Return the [x, y] coordinate for the center point of the cell that contains the specified text.  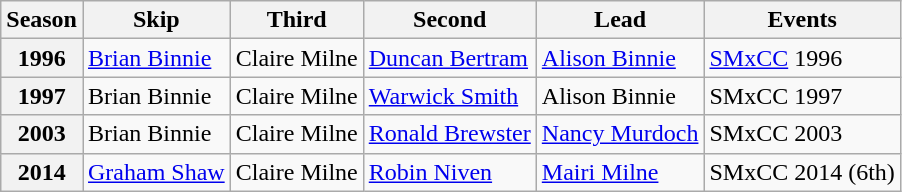
1996 [42, 58]
2014 [42, 172]
Robin Niven [450, 172]
Nancy Murdoch [620, 134]
SMxCC 1997 [802, 96]
Warwick Smith [450, 96]
SMxCC 2014 (6th) [802, 172]
1997 [42, 96]
Third [296, 20]
SMxCC 2003 [802, 134]
Lead [620, 20]
SMxCC 1996 [802, 58]
Season [42, 20]
Skip [156, 20]
2003 [42, 134]
Duncan Bertram [450, 58]
Events [802, 20]
Mairi Milne [620, 172]
Graham Shaw [156, 172]
Ronald Brewster [450, 134]
Second [450, 20]
